For the text-containing cell, return its midpoint in [X, Y] coordinate format. 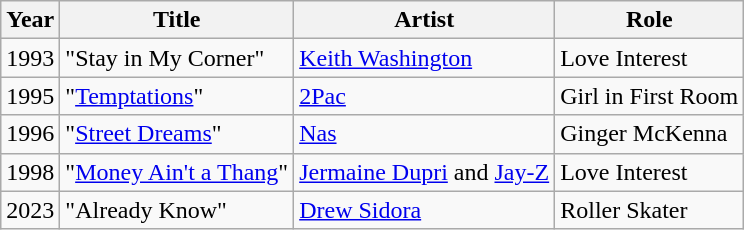
1996 [30, 134]
Keith Washington [424, 58]
"Stay in My Corner" [177, 58]
Girl in First Room [650, 96]
Title [177, 20]
Year [30, 20]
1998 [30, 172]
Nas [424, 134]
Roller Skater [650, 210]
1995 [30, 96]
2Pac [424, 96]
"Temptations" [177, 96]
Drew Sidora [424, 210]
1993 [30, 58]
"Already Know" [177, 210]
"Money Ain't a Thang" [177, 172]
Artist [424, 20]
2023 [30, 210]
Jermaine Dupri and Jay-Z [424, 172]
Ginger McKenna [650, 134]
"Street Dreams" [177, 134]
Role [650, 20]
